Return the (X, Y) coordinate for the center point of the cell that contains the specified text.  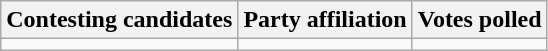
Party affiliation (325, 20)
Votes polled (480, 20)
Contesting candidates (120, 20)
